Scan for the cell matching the given text and deliver its [x, y] coordinate at center. 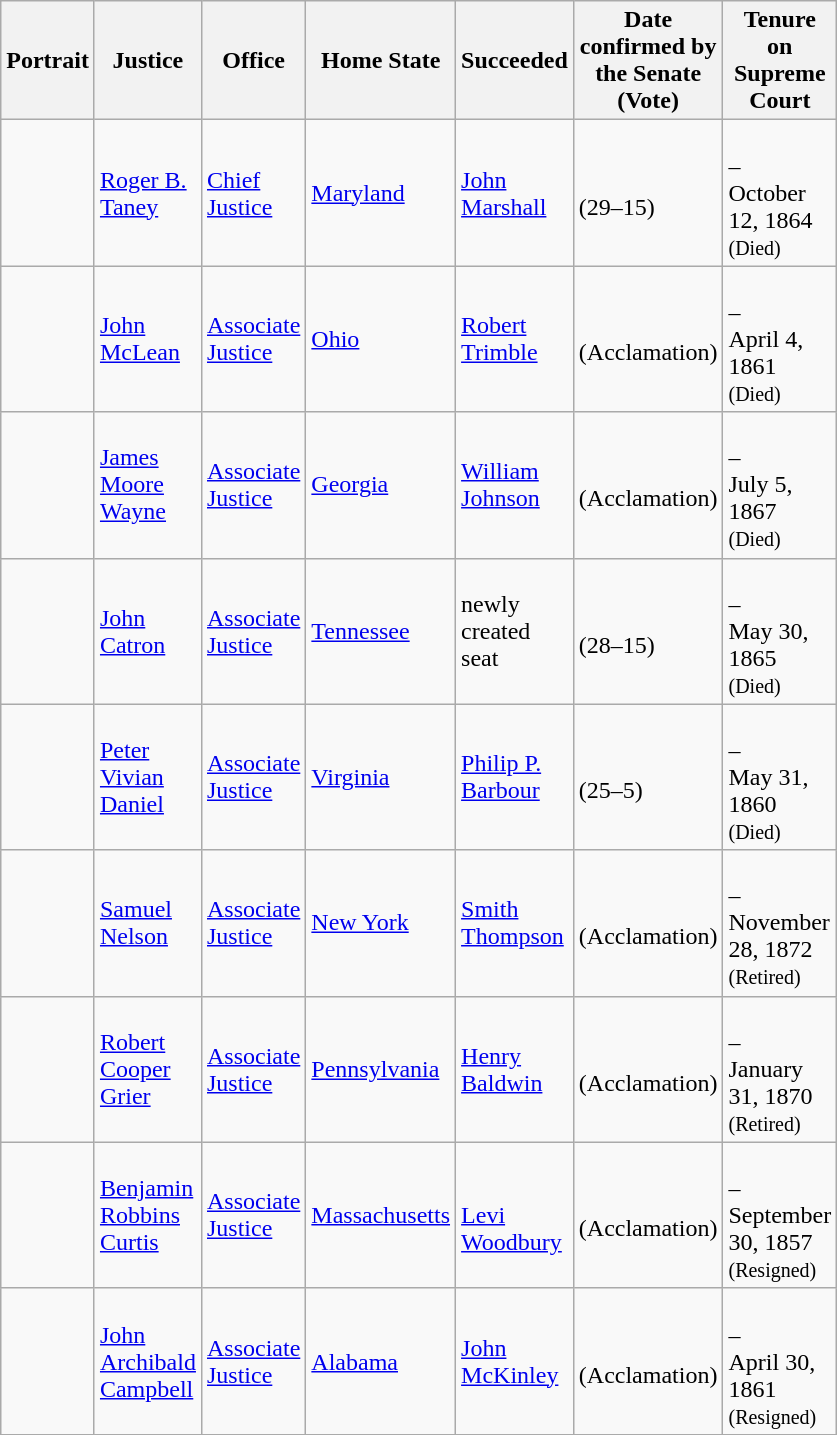
–January 31, 1870(Retired) [780, 1069]
(25–5) [648, 777]
–May 30, 1865(Died) [780, 631]
Samuel Nelson [148, 923]
Chief Justice [253, 193]
Home State [381, 60]
–April 30, 1861(Resigned) [780, 1361]
Levi Woodbury [515, 1215]
–July 5, 1867(Died) [780, 485]
Philip P. Barbour [515, 777]
Justice [148, 60]
–October 12, 1864(Died) [780, 193]
Roger B. Taney [148, 193]
–November 28, 1872(Retired) [780, 923]
John Archibald Campbell [148, 1361]
–September 30, 1857(Resigned) [780, 1215]
Massachusetts [381, 1215]
Peter Vivian Daniel [148, 777]
(28–15) [648, 631]
Date confirmed by the Senate(Vote) [648, 60]
Office [253, 60]
Alabama [381, 1361]
John McKinley [515, 1361]
–May 31, 1860(Died) [780, 777]
Virginia [381, 777]
Robert Trimble [515, 339]
John McLean [148, 339]
Pennsylvania [381, 1069]
Henry Baldwin [515, 1069]
New York [381, 923]
Georgia [381, 485]
John Catron [148, 631]
Ohio [381, 339]
James Moore Wayne [148, 485]
William Johnson [515, 485]
newly created seat [515, 631]
Tenure on Supreme Court [780, 60]
Portrait [48, 60]
Smith Thompson [515, 923]
John Marshall [515, 193]
Tennessee [381, 631]
Robert Cooper Grier [148, 1069]
–April 4, 1861(Died) [780, 339]
(29–15) [648, 193]
Benjamin Robbins Curtis [148, 1215]
Succeeded [515, 60]
Maryland [381, 193]
